Provide the (x, y) coordinate of the cell's center where the given text is located.  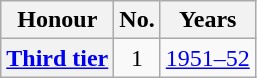
1 (137, 58)
Years (208, 20)
Honour (58, 20)
Third tier (58, 58)
1951–52 (208, 58)
No. (137, 20)
